Provide the (x, y) coordinate of the cell's center where the given text is located.  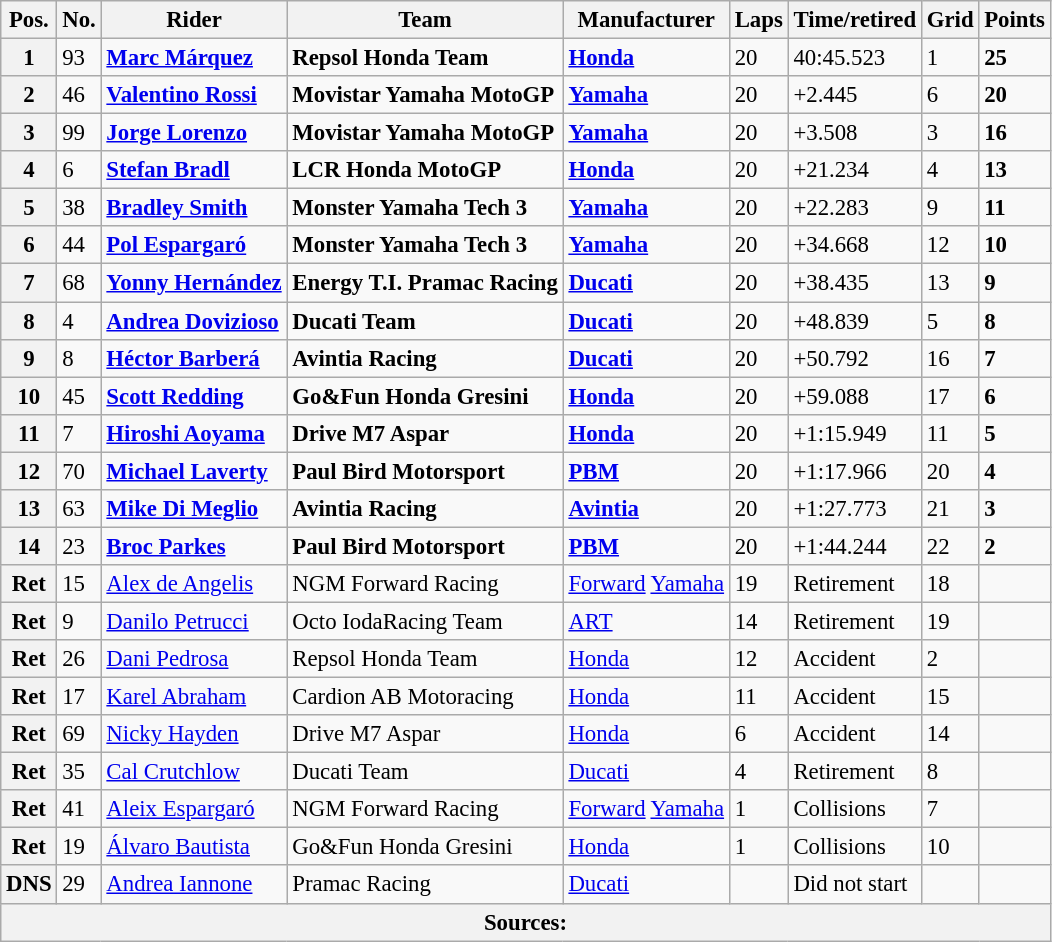
Energy T.I. Pramac Racing (425, 283)
+1:17.966 (854, 471)
Grid (950, 20)
Points (1014, 20)
Yonny Hernández (194, 283)
Marc Márquez (194, 58)
Laps (758, 20)
Nicky Hayden (194, 734)
93 (79, 58)
Pramac Racing (425, 885)
Hiroshi Aoyama (194, 433)
+22.283 (854, 208)
Avintia (646, 509)
99 (79, 133)
ART (646, 621)
No. (79, 20)
+59.088 (854, 396)
Alex de Angelis (194, 584)
Karel Abraham (194, 697)
Cal Crutchlow (194, 772)
+3.508 (854, 133)
22 (950, 546)
Team (425, 20)
LCR Honda MotoGP (425, 170)
Bradley Smith (194, 208)
+1:44.244 (854, 546)
Time/retired (854, 20)
Álvaro Bautista (194, 847)
45 (79, 396)
+48.839 (854, 321)
63 (79, 509)
Octo IodaRacing Team (425, 621)
Sources: (526, 922)
Broc Parkes (194, 546)
Héctor Barberá (194, 358)
Dani Pedrosa (194, 659)
Cardion AB Motoracing (425, 697)
23 (79, 546)
+2.445 (854, 95)
46 (79, 95)
26 (79, 659)
Rider (194, 20)
Pos. (29, 20)
68 (79, 283)
69 (79, 734)
Pol Espargaró (194, 245)
Valentino Rossi (194, 95)
29 (79, 885)
Scott Redding (194, 396)
Andrea Iannone (194, 885)
DNS (29, 885)
21 (950, 509)
25 (1014, 58)
Did not start (854, 885)
Aleix Espargaró (194, 809)
+34.668 (854, 245)
+21.234 (854, 170)
18 (950, 584)
Michael Laverty (194, 471)
Manufacturer (646, 20)
35 (79, 772)
70 (79, 471)
41 (79, 809)
Andrea Dovizioso (194, 321)
Stefan Bradl (194, 170)
40:45.523 (854, 58)
38 (79, 208)
+38.435 (854, 283)
Jorge Lorenzo (194, 133)
44 (79, 245)
+50.792 (854, 358)
Danilo Petrucci (194, 621)
+1:27.773 (854, 509)
+1:15.949 (854, 433)
Mike Di Meglio (194, 509)
